From the cell containing the given text, extract its center point as (x, y) coordinate. 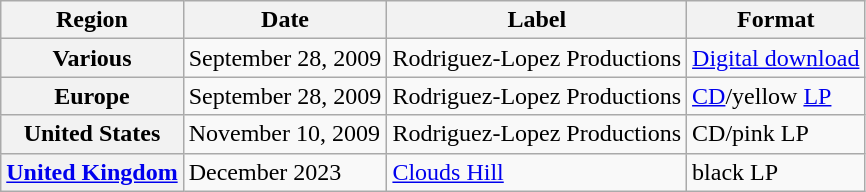
Various (92, 58)
Label (537, 20)
December 2023 (285, 172)
Format (776, 20)
CD/yellow LP (776, 96)
United States (92, 134)
black LP (776, 172)
Europe (92, 96)
CD/pink LP (776, 134)
Date (285, 20)
Region (92, 20)
November 10, 2009 (285, 134)
Digital download (776, 58)
United Kingdom (92, 172)
Clouds Hill (537, 172)
